Identify which cell holds the provided text, then report its (x, y) central coordinate. 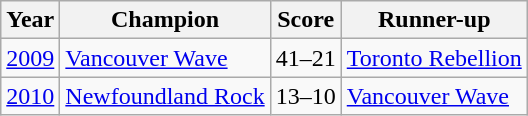
Newfoundland Rock (165, 96)
Year (30, 20)
Score (306, 20)
41–21 (306, 58)
Runner-up (434, 20)
Champion (165, 20)
2009 (30, 58)
13–10 (306, 96)
Toronto Rebellion (434, 58)
2010 (30, 96)
